For the text-containing cell, return its midpoint in (x, y) coordinate format. 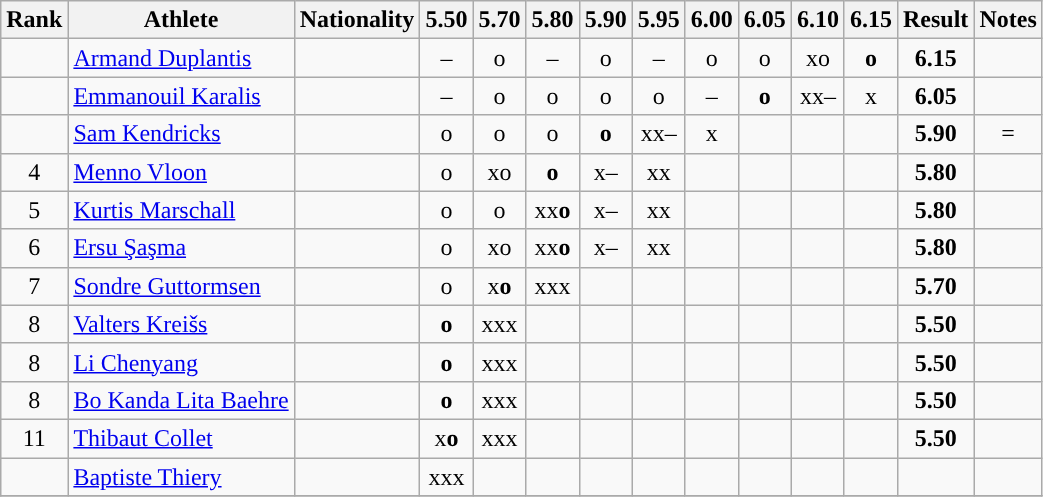
Ersu Şaşma (181, 248)
Sam Kendricks (181, 134)
Notes (1008, 20)
4 (34, 172)
6.10 (818, 20)
Menno Vloon (181, 172)
6.00 (712, 20)
6 (34, 248)
Li Chenyang (181, 362)
Athlete (181, 20)
11 (34, 438)
Bo Kanda Lita Baehre (181, 400)
Rank (34, 20)
Sondre Guttormsen (181, 286)
Emmanouil Karalis (181, 96)
7 (34, 286)
5 (34, 210)
Thibaut Collet (181, 438)
= (1008, 134)
Nationality (357, 20)
Kurtis Marschall (181, 210)
Baptiste Thiery (181, 477)
Valters Kreišs (181, 324)
5.95 (658, 20)
Armand Duplantis (181, 58)
Result (935, 20)
